For the text-containing cell, return its midpoint in [x, y] coordinate format. 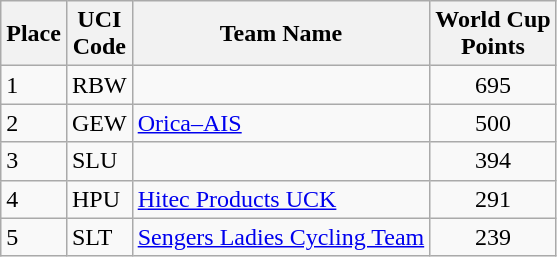
239 [493, 237]
SLT [99, 237]
UCICode [99, 34]
695 [493, 85]
Hitec Products UCK [281, 199]
Place [34, 34]
World CupPoints [493, 34]
HPU [99, 199]
500 [493, 123]
3 [34, 161]
4 [34, 199]
Sengers Ladies Cycling Team [281, 237]
2 [34, 123]
291 [493, 199]
394 [493, 161]
RBW [99, 85]
1 [34, 85]
5 [34, 237]
Orica–AIS [281, 123]
Team Name [281, 34]
GEW [99, 123]
SLU [99, 161]
